Pinpoint the cell where the given text exists, returning its [x, y] midpoint coordinate. 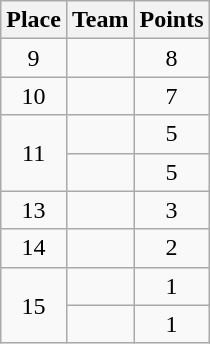
10 [34, 96]
3 [172, 210]
7 [172, 96]
15 [34, 305]
Team [100, 20]
2 [172, 248]
8 [172, 58]
13 [34, 210]
Place [34, 20]
14 [34, 248]
11 [34, 153]
Points [172, 20]
9 [34, 58]
